Find where the given text appears and provide that cell's center as (x, y) coordinate. 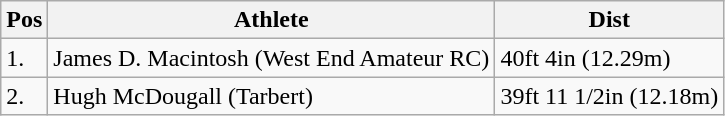
Hugh McDougall (Tarbert) (272, 96)
Pos (24, 20)
James D. Macintosh (West End Amateur RC) (272, 58)
39ft 11 1/2in (12.18m) (610, 96)
1. (24, 58)
40ft 4in (12.29m) (610, 58)
Dist (610, 20)
2. (24, 96)
Athlete (272, 20)
